Identify which cell holds the provided text, then report its [x, y] central coordinate. 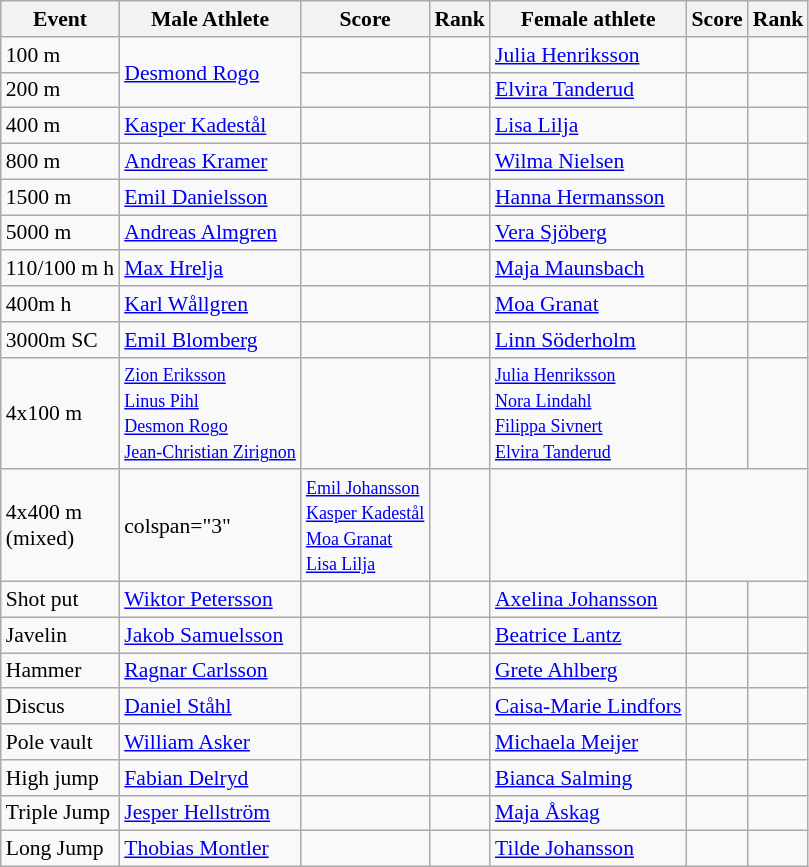
1500 m [60, 197]
Kasper Kadestål [210, 126]
Thobias Montler [210, 849]
Bianca Salming [588, 778]
Vera Sjöberg [588, 233]
4x100 m [60, 413]
Andreas Kramer [210, 162]
Tilde Johansson [588, 849]
Jesper Hellström [210, 813]
colspan="3" [210, 526]
Jakob Samuelsson [210, 635]
5000 m [60, 233]
Emil Blomberg [210, 340]
Female athlete [588, 19]
Desmond Rogo [210, 72]
110/100 m h [60, 269]
Emil JohanssonKasper KadestålMoa GranatLisa Lilja [366, 526]
Ragnar Carlsson [210, 671]
High jump [60, 778]
Emil Danielsson [210, 197]
Event [60, 19]
Fabian Delryd [210, 778]
Beatrice Lantz [588, 635]
Pole vault [60, 742]
Shot put [60, 600]
Andreas Almgren [210, 233]
Maja Åskag [588, 813]
Hanna Hermansson [588, 197]
Elvira Tanderud [588, 90]
Karl Wållgren [210, 304]
3000m SC [60, 340]
400m h [60, 304]
Linn Söderholm [588, 340]
Wilma Nielsen [588, 162]
Axelina Johansson [588, 600]
4x400 m(mixed) [60, 526]
Lisa Lilja [588, 126]
Triple Jump [60, 813]
Discus [60, 707]
Javelin [60, 635]
200 m [60, 90]
Max Hrelja [210, 269]
Male Athlete [210, 19]
Maja Maunsbach [588, 269]
100 m [60, 55]
Wiktor Petersson [210, 600]
Daniel Ståhl [210, 707]
Zion ErikssonLinus PihlDesmon RogoJean-Christian Zirignon [210, 413]
Grete Ahlberg [588, 671]
Caisa-Marie Lindfors [588, 707]
Michaela Meijer [588, 742]
Moa Granat [588, 304]
Long Jump [60, 849]
William Asker [210, 742]
Julia HenrikssonNora LindahlFilippa SivnertElvira Tanderud [588, 413]
Hammer [60, 671]
400 m [60, 126]
800 m [60, 162]
Julia Henriksson [588, 55]
